Output the [X, Y] coordinate of the center of the cell containing the given text.  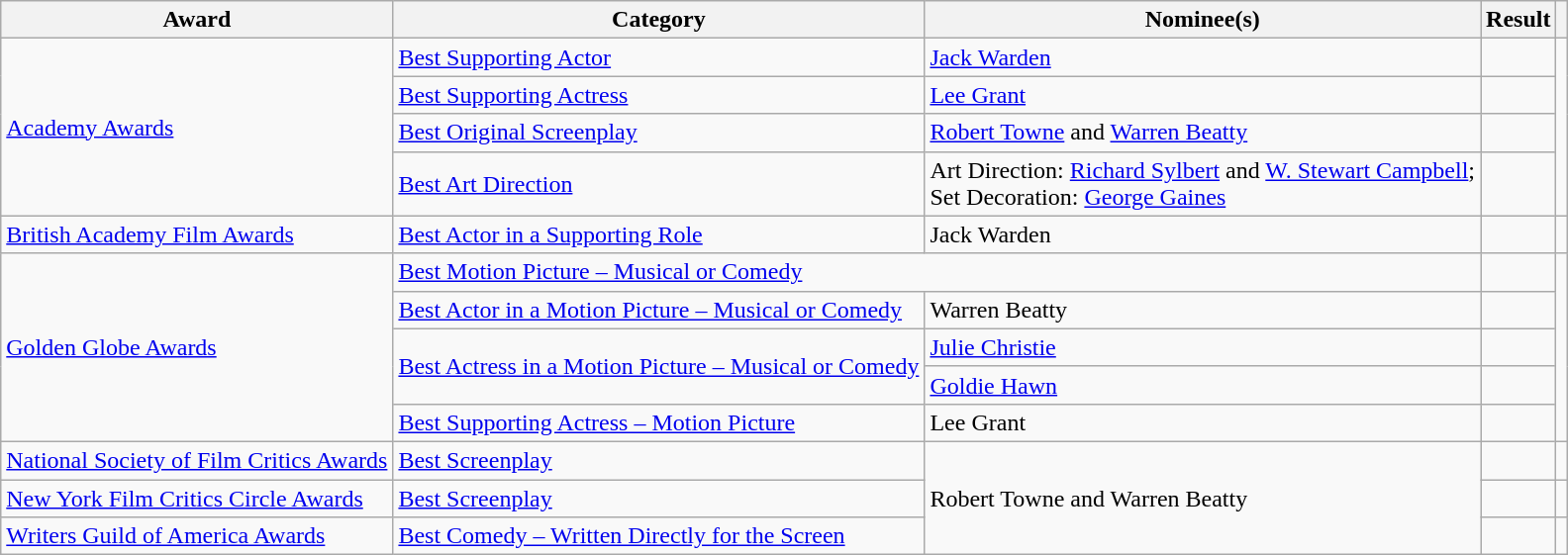
Academy Awards [197, 127]
Best Actor in a Motion Picture – Musical or Comedy [659, 310]
Best Art Direction [659, 184]
Nominee(s) [1203, 20]
Warren Beatty [1203, 310]
Goldie Hawn [1203, 385]
Best Supporting Actress – Motion Picture [659, 422]
British Academy Film Awards [197, 234]
National Society of Film Critics Awards [197, 460]
Golden Globe Awards [197, 347]
Award [197, 20]
Result [1519, 20]
New York Film Critics Circle Awards [197, 498]
Best Actor in a Supporting Role [659, 234]
Best Original Screenplay [659, 133]
Best Motion Picture – Musical or Comedy [936, 272]
Category [659, 20]
Art Direction: Richard Sylbert and W. Stewart Campbell; Set Decoration: George Gaines [1203, 184]
Best Supporting Actress [659, 95]
Best Supporting Actor [659, 57]
Best Actress in a Motion Picture – Musical or Comedy [659, 366]
Julie Christie [1203, 347]
Writers Guild of America Awards [197, 536]
Best Comedy – Written Directly for the Screen [659, 536]
